From the cell containing the given text, extract its center point as [x, y] coordinate. 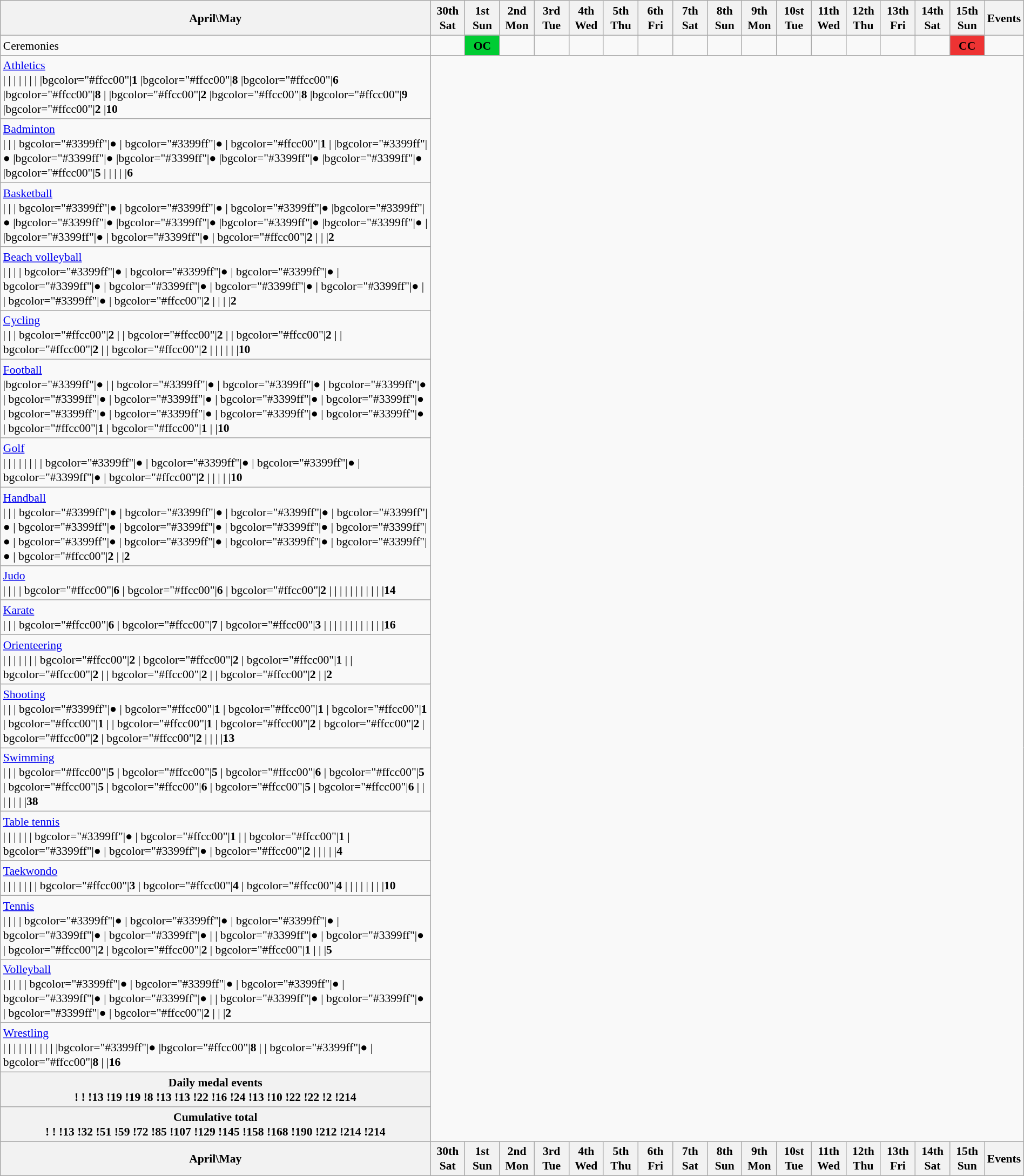
Judo| | | | bgcolor="#ffcc00"|6 | bgcolor="#ffcc00"|6 | bgcolor="#ffcc00"|2 | | | | | | | | | | |14 [215, 583]
Ceremonies [215, 45]
Wrestling| | | | | | | | | | |bgcolor="#3399ff"|● |bgcolor="#ffcc00"|8 | | bgcolor="#3399ff"|● | bgcolor="#ffcc00"|8 | |16 [215, 1047]
Karate| | | bgcolor="#ffcc00"|6 | bgcolor="#ffcc00"|7 | bgcolor="#ffcc00"|3 | | | | | | | | | | | |16 [215, 617]
Taekwondo| | | | | | | bgcolor="#ffcc00"|3 | bgcolor="#ffcc00"|4 | bgcolor="#ffcc00"|4 | | | | | | | |10 [215, 878]
OC [482, 45]
CC [967, 45]
Cycling| | | bgcolor="#ffcc00"|2 | | bgcolor="#ffcc00"|2 | | bgcolor="#ffcc00"|2 | | bgcolor="#ffcc00"|2 | | bgcolor="#ffcc00"|2 | | | | | |10 [215, 335]
Golf| | | | | | | | bgcolor="#3399ff"|● | bgcolor="#3399ff"|● | bgcolor="#3399ff"|● | bgcolor="#3399ff"|● | bgcolor="#ffcc00"|2 | | | | |10 [215, 462]
Daily medal events! ! !13 !19 !19 !8 !13 !13 !22 !16 !24 !13 !10 !22 !22 !2 !214 [215, 1089]
Cumulative total! ! !13 !32 !51 !59 !72 !85 !107 !129 !145 !158 !168 !190 !212 !214 !214 [215, 1124]
